Locate the cell with the specified text and output its [X, Y] center coordinate. 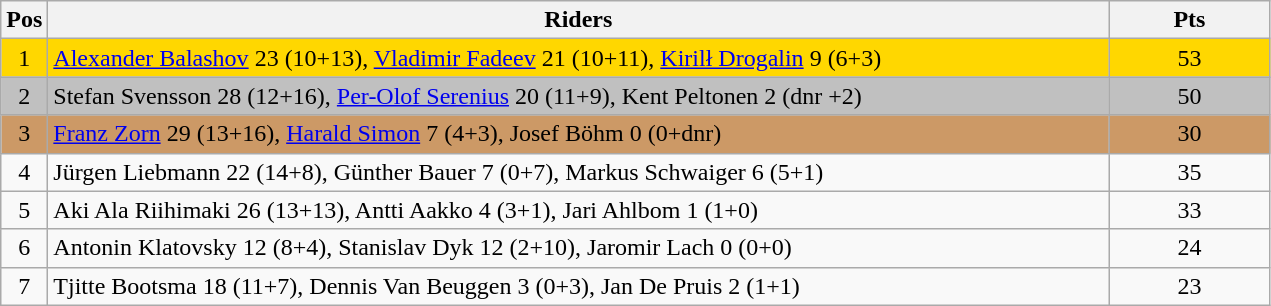
Tjitte Bootsma 18 (11+7), Dennis Van Beuggen 3 (0+3), Jan De Pruis 2 (1+1) [578, 286]
Pos [24, 20]
Riders [578, 20]
35 [1190, 172]
6 [24, 248]
33 [1190, 210]
Franz Zorn 29 (13+16), Harald Simon 7 (4+3), Josef Böhm 0 (0+dnr) [578, 134]
7 [24, 286]
5 [24, 210]
53 [1190, 58]
3 [24, 134]
50 [1190, 96]
1 [24, 58]
Jürgen Liebmann 22 (14+8), Günther Bauer 7 (0+7), Markus Schwaiger 6 (5+1) [578, 172]
24 [1190, 248]
Alexander Balashov 23 (10+13), Vladimir Fadeev 21 (10+11), Kirilł Drogalin 9 (6+3) [578, 58]
2 [24, 96]
Aki Ala Riihimaki 26 (13+13), Antti Aakko 4 (3+1), Jari Ahlbom 1 (1+0) [578, 210]
30 [1190, 134]
4 [24, 172]
Pts [1190, 20]
Stefan Svensson 28 (12+16), Per-Olof Serenius 20 (11+9), Kent Peltonen 2 (dnr +2) [578, 96]
Antonin Klatovsky 12 (8+4), Stanislav Dyk 12 (2+10), Jaromir Lach 0 (0+0) [578, 248]
23 [1190, 286]
